Identify which cell holds the provided text, then report its (x, y) central coordinate. 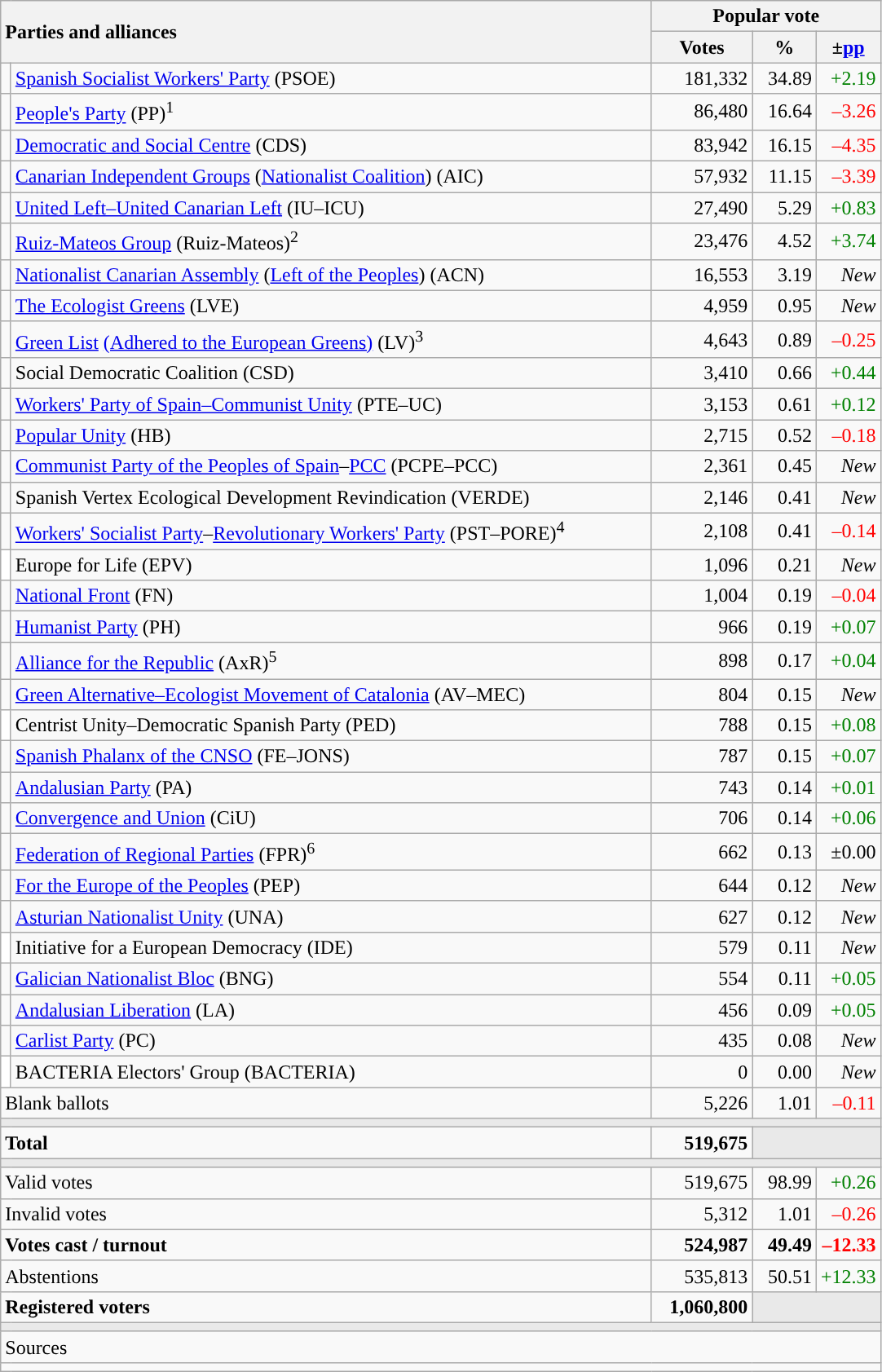
–4.35 (848, 145)
0.45 (784, 466)
–0.04 (848, 596)
5,226 (702, 1103)
For the Europe of the Peoples (PEP) (331, 885)
Social Democratic Coalition (CSD) (331, 373)
Blank ballots (326, 1103)
5.29 (784, 208)
4.52 (784, 241)
Europe for Life (EPV) (331, 565)
0.89 (784, 339)
Communist Party of the Peoples of Spain–PCC (PCPE–PCC) (331, 466)
0.61 (784, 404)
National Front (FN) (331, 596)
23,476 (702, 241)
Workers' Socialist Party–Revolutionary Workers' Party (PST–PORE)4 (331, 532)
–12.33 (848, 1245)
3.19 (784, 275)
706 (702, 818)
16.64 (784, 112)
% (784, 47)
–0.26 (848, 1214)
Spanish Vertex Ecological Development Revindication (VERDE) (331, 497)
16,553 (702, 275)
+0.44 (848, 373)
743 (702, 787)
–3.26 (848, 112)
0.08 (784, 1041)
+0.83 (848, 208)
2,715 (702, 435)
0.09 (784, 1010)
Votes cast / turnout (326, 1245)
Popular vote (766, 16)
11.15 (784, 177)
1,004 (702, 596)
Andalusian Party (PA) (331, 787)
Nationalist Canarian Assembly (Left of the Peoples) (ACN) (331, 275)
United Left–United Canarian Left (IU–ICU) (331, 208)
86,480 (702, 112)
83,942 (702, 145)
+0.01 (848, 787)
644 (702, 885)
627 (702, 916)
4,643 (702, 339)
5,312 (702, 1214)
People's Party (PP)1 (331, 112)
Invalid votes (326, 1214)
4,959 (702, 306)
Valid votes (326, 1183)
+0.26 (848, 1183)
50.51 (784, 1276)
435 (702, 1041)
–0.11 (848, 1103)
Sources (440, 1347)
804 (702, 695)
±pp (848, 47)
Spanish Phalanx of the CNSO (FE–JONS) (331, 757)
0.00 (784, 1072)
27,490 (702, 208)
Abstentions (326, 1276)
+2.19 (848, 78)
0 (702, 1072)
Federation of Regional Parties (FPR)6 (331, 853)
–0.25 (848, 339)
Alliance for the Republic (AxR)5 (331, 660)
Workers' Party of Spain–Communist Unity (PTE–UC) (331, 404)
Total (326, 1143)
1,096 (702, 565)
49.49 (784, 1245)
Centrist Unity–Democratic Spanish Party (PED) (331, 726)
0.66 (784, 373)
16.15 (784, 145)
Parties and alliances (326, 32)
662 (702, 853)
966 (702, 627)
0.21 (784, 565)
Carlist Party (PC) (331, 1041)
Green Alternative–Ecologist Movement of Catalonia (AV–MEC) (331, 695)
Popular Unity (HB) (331, 435)
3,410 (702, 373)
+0.12 (848, 404)
–0.18 (848, 435)
898 (702, 660)
34.89 (784, 78)
The Ecologist Greens (LVE) (331, 306)
Registered voters (326, 1307)
±0.00 (848, 853)
0.95 (784, 306)
3,153 (702, 404)
2,108 (702, 532)
Initiative for a European Democracy (IDE) (331, 948)
Canarian Independent Groups (Nationalist Coalition) (AIC) (331, 177)
Humanist Party (PH) (331, 627)
Green List (Adhered to the European Greens) (LV)3 (331, 339)
0.52 (784, 435)
524,987 (702, 1245)
+3.74 (848, 241)
181,332 (702, 78)
788 (702, 726)
554 (702, 979)
+12.33 (848, 1276)
–3.39 (848, 177)
+0.06 (848, 818)
Galician Nationalist Bloc (BNG) (331, 979)
Andalusian Liberation (LA) (331, 1010)
+0.08 (848, 726)
787 (702, 757)
2,361 (702, 466)
Asturian Nationalist Unity (UNA) (331, 916)
BACTERIA Electors' Group (BACTERIA) (331, 1072)
Ruiz-Mateos Group (Ruiz-Mateos)2 (331, 241)
Votes (702, 47)
1,060,800 (702, 1307)
57,932 (702, 177)
Convergence and Union (CiU) (331, 818)
Spanish Socialist Workers' Party (PSOE) (331, 78)
456 (702, 1010)
579 (702, 948)
Democratic and Social Centre (CDS) (331, 145)
2,146 (702, 497)
0.13 (784, 853)
535,813 (702, 1276)
–0.14 (848, 532)
0.17 (784, 660)
98.99 (784, 1183)
+0.04 (848, 660)
